Output the (x, y) coordinate of the center of the cell containing the given text.  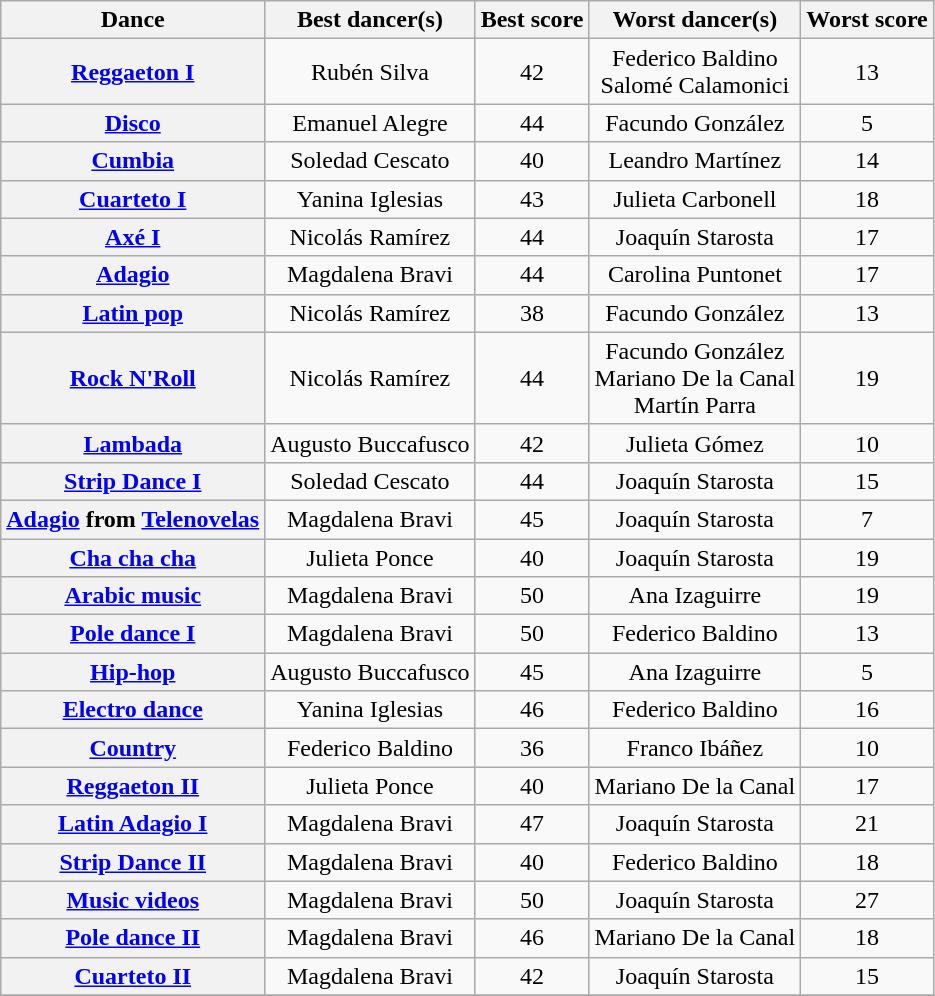
Carolina Puntonet (695, 275)
Cuarteto I (133, 199)
Federico BaldinoSalomé Calamonici (695, 72)
Worst score (868, 20)
Best dancer(s) (370, 20)
16 (868, 710)
Hip-hop (133, 672)
7 (868, 519)
Reggaeton I (133, 72)
Pole dance II (133, 938)
Best score (532, 20)
Worst dancer(s) (695, 20)
14 (868, 161)
Latin Adagio I (133, 824)
Reggaeton II (133, 786)
Electro dance (133, 710)
27 (868, 900)
Dance (133, 20)
Cuarteto II (133, 976)
Strip Dance I (133, 481)
Facundo GonzálezMariano De la CanalMartín Parra (695, 378)
38 (532, 313)
Arabic music (133, 596)
Leandro Martínez (695, 161)
36 (532, 748)
Lambada (133, 443)
Latin pop (133, 313)
21 (868, 824)
Rubén Silva (370, 72)
Disco (133, 123)
Julieta Gómez (695, 443)
Franco Ibáñez (695, 748)
Emanuel Alegre (370, 123)
Pole dance I (133, 634)
Cha cha cha (133, 557)
Julieta Carbonell (695, 199)
Adagio from Telenovelas (133, 519)
Axé I (133, 237)
Strip Dance II (133, 862)
Cumbia (133, 161)
43 (532, 199)
Rock N'Roll (133, 378)
Country (133, 748)
Music videos (133, 900)
47 (532, 824)
Adagio (133, 275)
